Provide the [X, Y] coordinate of the cell's center where the given text is located.  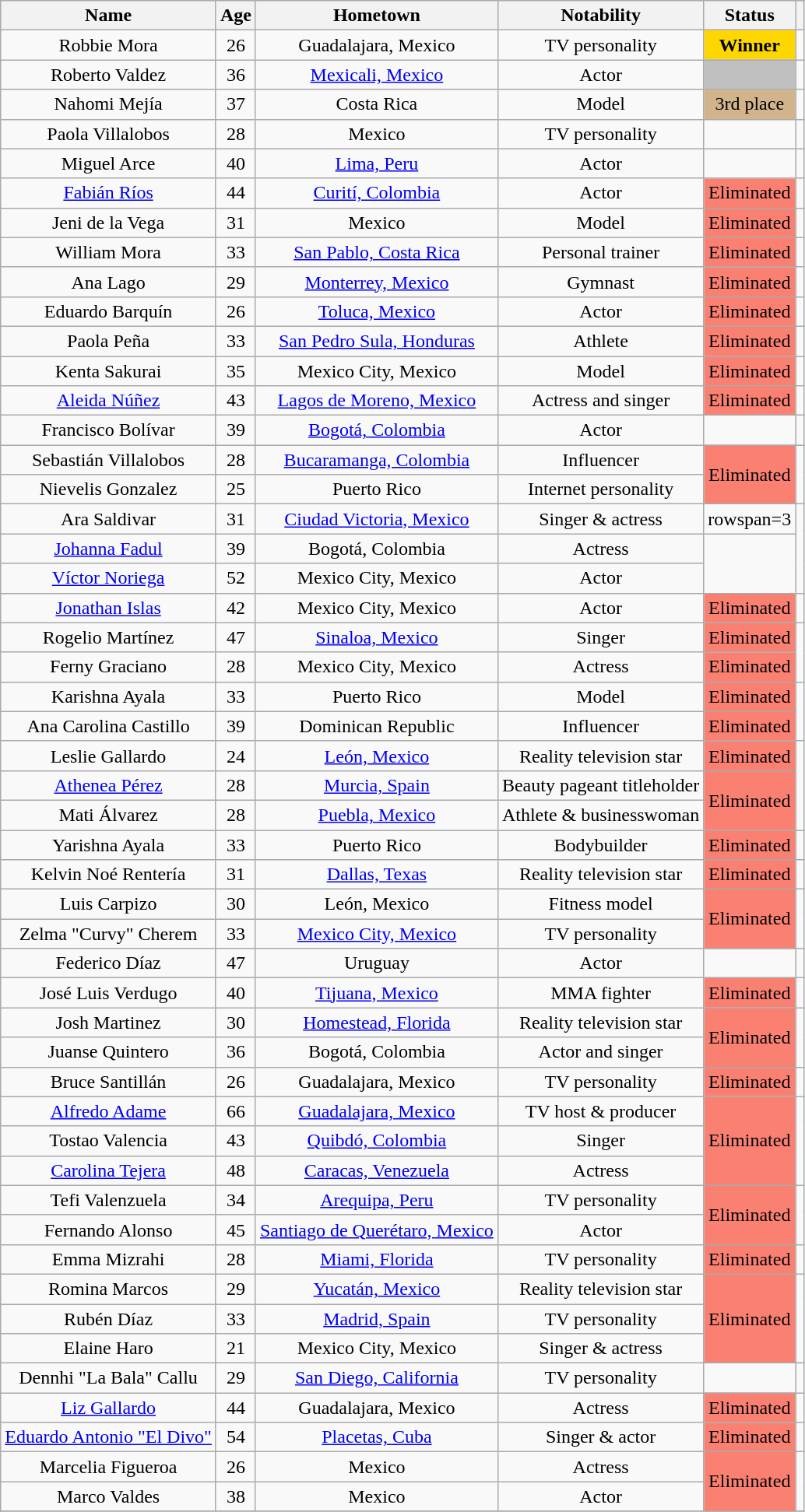
rowspan=3 [750, 519]
Karishna Ayala [109, 696]
Paola Villalobos [109, 134]
MMA fighter [600, 993]
Elaine Haro [109, 1349]
Athlete [600, 341]
Marcelia Figueroa [109, 1467]
Aleida Núñez [109, 401]
Age [235, 16]
San Pablo, Costa Rica [377, 252]
Placetas, Cuba [377, 1437]
San Pedro Sula, Honduras [377, 341]
San Diego, California [377, 1378]
Fernando Alonso [109, 1230]
Rogelio Martínez [109, 637]
Tostao Valencia [109, 1141]
Dominican Republic [377, 726]
Víctor Noriega [109, 578]
25 [235, 489]
Mexicali, Mexico [377, 75]
Madrid, Spain [377, 1319]
Caracas, Venezuela [377, 1170]
Ara Saldivar [109, 519]
Lima, Peru [377, 163]
Bruce Santillán [109, 1082]
Murcia, Spain [377, 785]
Ana Carolina Castillo [109, 726]
Actor and singer [600, 1052]
Hometown [377, 16]
Bucaramanga, Colombia [377, 460]
48 [235, 1170]
Yucatán, Mexico [377, 1289]
Puebla, Mexico [377, 815]
54 [235, 1437]
Alfredo Adame [109, 1111]
Ana Lago [109, 282]
3rd place [750, 104]
42 [235, 608]
Uruguay [377, 963]
Homestead, Florida [377, 1023]
Toluca, Mexico [377, 311]
37 [235, 104]
Yarishna Ayala [109, 844]
Gymnast [600, 282]
Leslie Gallardo [109, 756]
William Mora [109, 252]
Jonathan Islas [109, 608]
Curití, Colombia [377, 193]
Athenea Pérez [109, 785]
Carolina Tejera [109, 1170]
Mati Álvarez [109, 815]
Costa Rica [377, 104]
Winner [750, 45]
35 [235, 371]
Miguel Arce [109, 163]
Fitness model [600, 904]
Eduardo Antonio "El Divo" [109, 1437]
45 [235, 1230]
21 [235, 1349]
Actress and singer [600, 401]
66 [235, 1111]
Ciudad Victoria, Mexico [377, 519]
Zelma "Curvy" Cherem [109, 934]
Athlete & businesswoman [600, 815]
Paola Peña [109, 341]
Liz Gallardo [109, 1408]
Sebastián Villalobos [109, 460]
Personal trainer [600, 252]
Tijuana, Mexico [377, 993]
Juanse Quintero [109, 1052]
TV host & producer [600, 1111]
Beauty pageant titleholder [600, 785]
Status [750, 16]
Roberto Valdez [109, 75]
Romina Marcos [109, 1289]
Emma Mizrahi [109, 1259]
52 [235, 578]
Marco Valdes [109, 1496]
Singer & actor [600, 1437]
Notability [600, 16]
Jeni de la Vega [109, 223]
Miami, Florida [377, 1259]
Dennhi "La Bala" Callu [109, 1378]
34 [235, 1200]
Santiago de Querétaro, Mexico [377, 1230]
Fabián Ríos [109, 193]
Eduardo Barquín [109, 311]
Ferny Graciano [109, 667]
Dallas, Texas [377, 875]
Francisco Bolívar [109, 430]
Name [109, 16]
Johanna Fadul [109, 549]
Kenta Sakurai [109, 371]
Luis Carpizo [109, 904]
Nahomi Mejía [109, 104]
38 [235, 1496]
Tefi Valenzuela [109, 1200]
Josh Martinez [109, 1023]
Rubén Díaz [109, 1319]
24 [235, 756]
Internet personality [600, 489]
Kelvin Noé Rentería [109, 875]
Robbie Mora [109, 45]
Monterrey, Mexico [377, 282]
Nievelis Gonzalez [109, 489]
José Luis Verdugo [109, 993]
Sinaloa, Mexico [377, 637]
Quibdó, Colombia [377, 1141]
Arequipa, Peru [377, 1200]
Lagos de Moreno, Mexico [377, 401]
Bodybuilder [600, 844]
Federico Díaz [109, 963]
